Search for the cell housing the specified text and yield its (x, y) center coordinate. 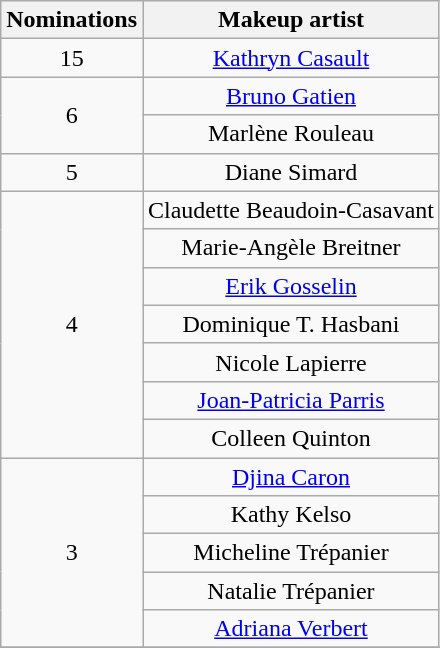
Marlène Rouleau (290, 134)
Dominique T. Hasbani (290, 324)
Nominations (72, 20)
Colleen Quinton (290, 438)
Adriana Verbert (290, 629)
Djina Caron (290, 477)
Claudette Beaudoin-Casavant (290, 210)
Makeup artist (290, 20)
15 (72, 58)
Natalie Trépanier (290, 591)
6 (72, 115)
Erik Gosselin (290, 286)
3 (72, 553)
Kathy Kelso (290, 515)
Nicole Lapierre (290, 362)
Joan-Patricia Parris (290, 400)
4 (72, 324)
Kathryn Casault (290, 58)
5 (72, 172)
Marie-Angèle Breitner (290, 248)
Bruno Gatien (290, 96)
Diane Simard (290, 172)
Micheline Trépanier (290, 553)
